Search for the cell housing the specified text and yield its [x, y] center coordinate. 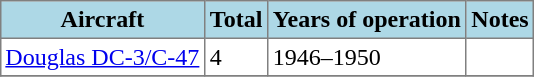
Years of operation [367, 20]
Total [236, 20]
Notes [500, 20]
Aircraft [102, 20]
4 [236, 57]
1946–1950 [367, 57]
Douglas DC-3/C-47 [102, 57]
